Scan for the cell matching the given text and deliver its [X, Y] coordinate at center. 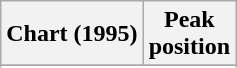
Peakposition [189, 34]
Chart (1995) [72, 34]
